Identify which cell holds the provided text, then report its [x, y] central coordinate. 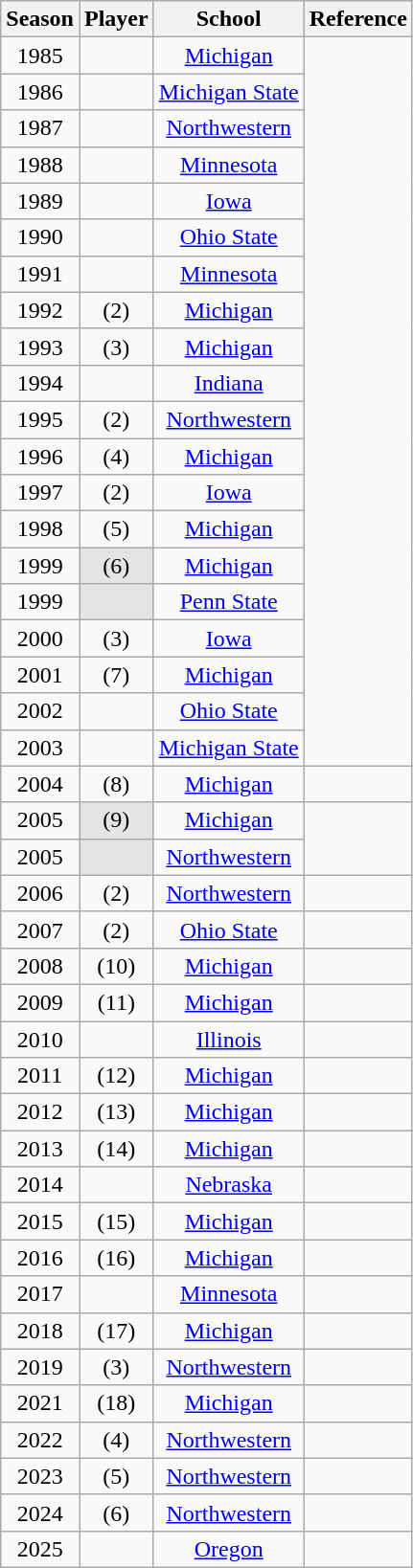
2010 [40, 1039]
2022 [40, 1440]
(17) [116, 1331]
2004 [40, 784]
Player [116, 19]
1993 [40, 347]
(16) [116, 1258]
2017 [40, 1294]
2019 [40, 1367]
Illinois [228, 1039]
2021 [40, 1403]
1994 [40, 383]
Season [40, 19]
2024 [40, 1512]
1992 [40, 310]
(13) [116, 1112]
(11) [116, 1002]
(12) [116, 1076]
1988 [40, 165]
Reference [358, 19]
2014 [40, 1185]
2009 [40, 1002]
1996 [40, 457]
2002 [40, 711]
(18) [116, 1403]
1997 [40, 493]
2015 [40, 1221]
2003 [40, 748]
2007 [40, 930]
1991 [40, 274]
2025 [40, 1549]
(10) [116, 966]
2006 [40, 893]
2012 [40, 1112]
(15) [116, 1221]
(8) [116, 784]
2001 [40, 675]
(7) [116, 675]
(9) [116, 820]
2016 [40, 1258]
2013 [40, 1149]
1990 [40, 237]
1985 [40, 56]
1995 [40, 419]
1998 [40, 529]
Nebraska [228, 1185]
Indiana [228, 383]
1987 [40, 128]
(14) [116, 1149]
Oregon [228, 1549]
1986 [40, 92]
Penn State [228, 602]
1989 [40, 201]
2008 [40, 966]
2000 [40, 638]
2018 [40, 1331]
2023 [40, 1476]
2011 [40, 1076]
School [228, 19]
